Return the [x, y] coordinate for the center point of the cell that contains the specified text.  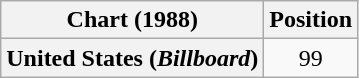
99 [311, 58]
Position [311, 20]
Chart (1988) [132, 20]
United States (Billboard) [132, 58]
